Return the [X, Y] coordinate for the center point of the cell that contains the specified text.  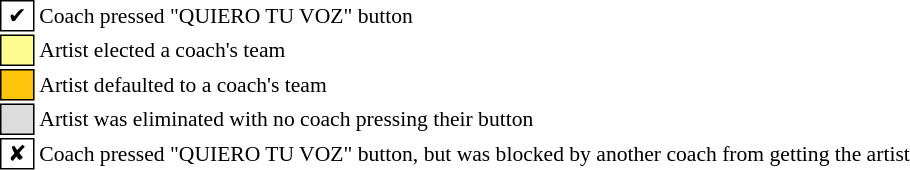
✘ [18, 154]
✔ [18, 16]
